Provide the [x, y] coordinate of the cell's center where the given text is located.  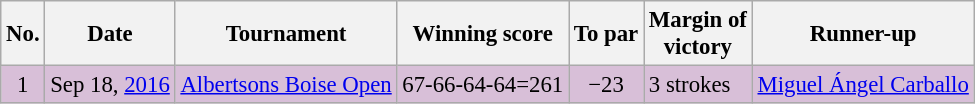
No. [23, 34]
1 [23, 85]
−23 [606, 85]
Runner-up [863, 34]
Albertsons Boise Open [286, 85]
Tournament [286, 34]
Winning score [483, 34]
67-66-64-64=261 [483, 85]
To par [606, 34]
Date [110, 34]
Miguel Ángel Carballo [863, 85]
Sep 18, 2016 [110, 85]
Margin ofvictory [698, 34]
3 strokes [698, 85]
